Search for the cell housing the specified text and yield its (X, Y) center coordinate. 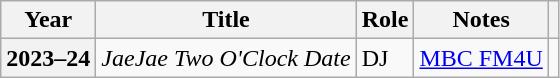
DJ (385, 58)
Title (226, 20)
Role (385, 20)
JaeJae Two O'Clock Date (226, 58)
Year (48, 20)
2023–24 (48, 58)
Notes (481, 20)
MBC FM4U (481, 58)
